From the cell containing the given text, extract its center point as [x, y] coordinate. 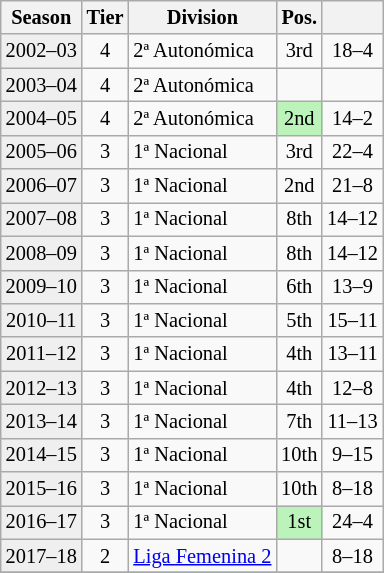
22–4 [352, 152]
Pos. [299, 17]
2013–14 [42, 421]
15–11 [352, 320]
2 [106, 556]
6th [299, 287]
Liga Femenina 2 [202, 556]
9–15 [352, 455]
2017–18 [42, 556]
2016–17 [42, 522]
Tier [106, 17]
2008–09 [42, 253]
11–13 [352, 421]
2007–08 [42, 219]
2014–15 [42, 455]
7th [299, 421]
2006–07 [42, 186]
13–11 [352, 354]
2015–16 [42, 489]
2011–12 [42, 354]
13–9 [352, 287]
1st [299, 522]
2003–04 [42, 85]
2004–05 [42, 118]
2010–11 [42, 320]
12–8 [352, 388]
5th [299, 320]
24–4 [352, 522]
14–2 [352, 118]
Season [42, 17]
2005–06 [42, 152]
2012–13 [42, 388]
21–8 [352, 186]
2002–03 [42, 51]
Division [202, 17]
18–4 [352, 51]
2009–10 [42, 287]
